For the text-containing cell, return its midpoint in [X, Y] coordinate format. 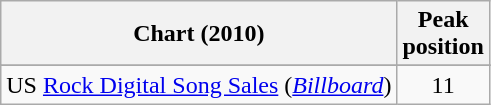
US Rock Digital Song Sales (Billboard) [199, 85]
11 [443, 85]
Peakposition [443, 34]
Chart (2010) [199, 34]
